Return the (X, Y) coordinate for the center point of the cell that contains the specified text.  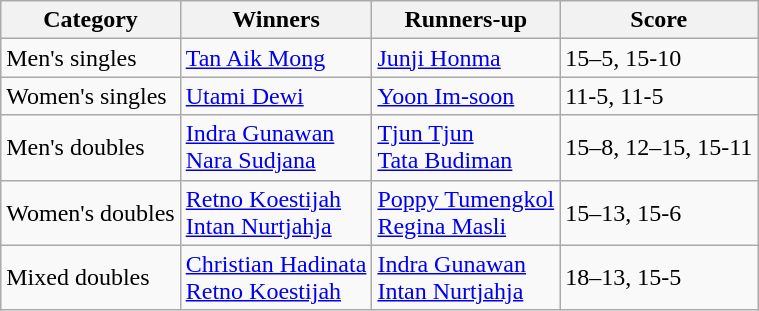
Tan Aik Mong (276, 58)
Poppy Tumengkol Regina Masli (466, 212)
Men's doubles (90, 148)
Men's singles (90, 58)
Tjun Tjun Tata Budiman (466, 148)
Mixed doubles (90, 278)
18–13, 15-5 (659, 278)
Women's doubles (90, 212)
Junji Honma (466, 58)
11-5, 11-5 (659, 96)
Women's singles (90, 96)
Yoon Im-soon (466, 96)
Retno Koestijah Intan Nurtjahja (276, 212)
Runners-up (466, 20)
15–13, 15-6 (659, 212)
Christian Hadinata Retno Koestijah (276, 278)
Utami Dewi (276, 96)
15–8, 12–15, 15-11 (659, 148)
15–5, 15-10 (659, 58)
Winners (276, 20)
Indra Gunawan Nara Sudjana (276, 148)
Indra Gunawan Intan Nurtjahja (466, 278)
Score (659, 20)
Category (90, 20)
